Provide the (x, y) coordinate of the cell's center where the given text is located.  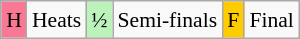
Heats (56, 20)
F (233, 20)
H (14, 20)
Final (272, 20)
Semi-finals (167, 20)
½ (99, 20)
